Determine the (x, y) coordinate at the center of the cell enclosing the given text.  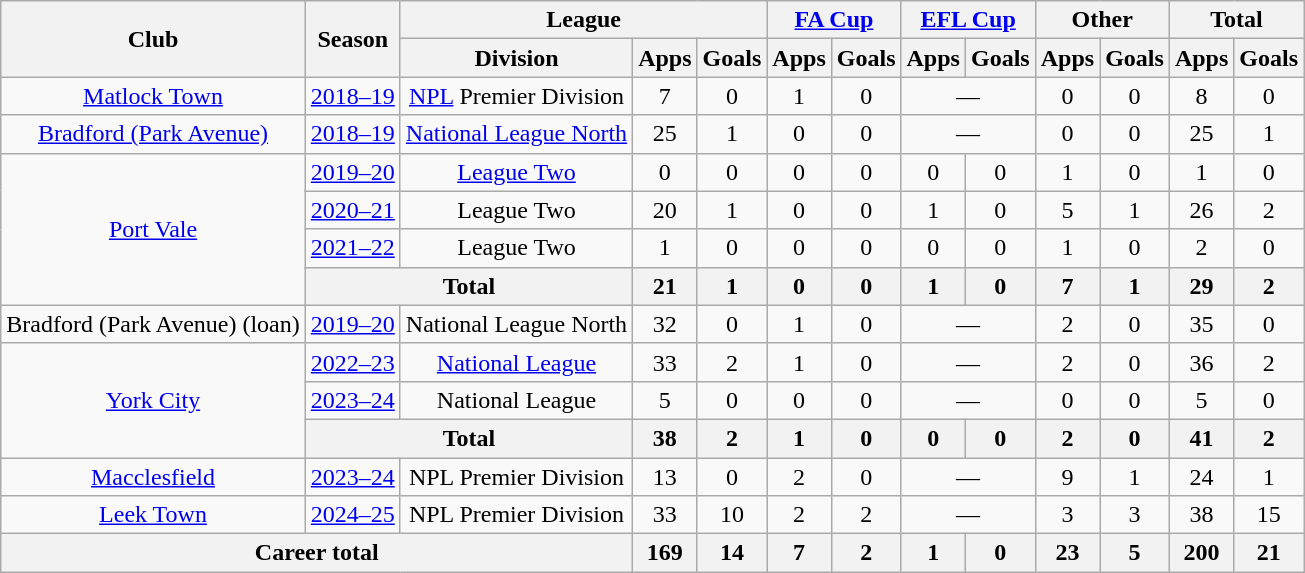
8 (1201, 96)
24 (1201, 477)
35 (1201, 324)
29 (1201, 286)
Division (516, 58)
League (583, 20)
Bradford (Park Avenue) (loan) (154, 324)
2022–23 (352, 362)
Leek Town (154, 515)
York City (154, 400)
Bradford (Park Avenue) (154, 134)
13 (665, 477)
FA Cup (834, 20)
Career total (317, 553)
20 (665, 210)
169 (665, 553)
Other (1102, 20)
26 (1201, 210)
200 (1201, 553)
14 (732, 553)
23 (1067, 553)
Matlock Town (154, 96)
15 (1269, 515)
Port Vale (154, 229)
Season (352, 39)
EFL Cup (968, 20)
2024–25 (352, 515)
36 (1201, 362)
10 (732, 515)
32 (665, 324)
2020–21 (352, 210)
Club (154, 39)
9 (1067, 477)
2021–22 (352, 248)
41 (1201, 438)
Macclesfield (154, 477)
